Scan for the cell matching the given text and deliver its (x, y) coordinate at center. 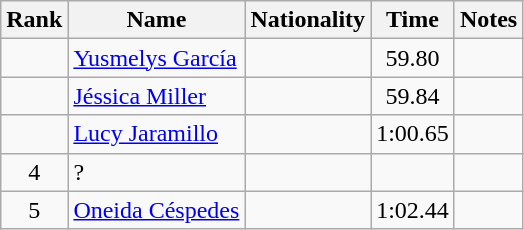
1:02.44 (413, 210)
Time (413, 20)
Notes (488, 20)
Lucy Jaramillo (156, 134)
Rank (34, 20)
1:00.65 (413, 134)
59.84 (413, 96)
Nationality (308, 20)
Name (156, 20)
4 (34, 172)
? (156, 172)
5 (34, 210)
Jéssica Miller (156, 96)
Yusmelys García (156, 58)
59.80 (413, 58)
Oneida Céspedes (156, 210)
